Pinpoint the cell where the given text exists, returning its [X, Y] midpoint coordinate. 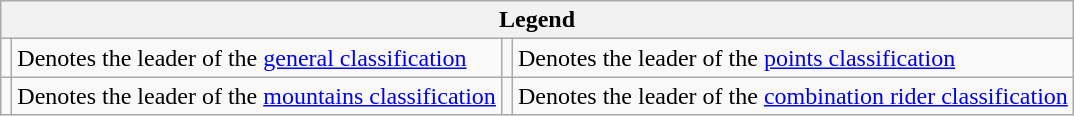
Denotes the leader of the points classification [792, 58]
Denotes the leader of the mountains classification [257, 96]
Denotes the leader of the general classification [257, 58]
Denotes the leader of the combination rider classification [792, 96]
Legend [538, 20]
